Search for the cell housing the specified text and yield its (X, Y) center coordinate. 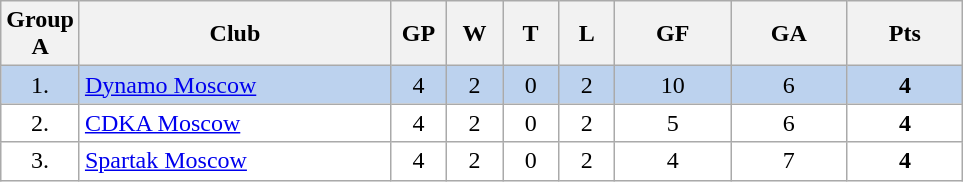
5 (673, 123)
GF (673, 34)
1. (40, 85)
GA (789, 34)
CDKA Moscow (234, 123)
Dynamo Moscow (234, 85)
Group A (40, 34)
Spartak Moscow (234, 161)
GP (418, 34)
2. (40, 123)
Club (234, 34)
W (475, 34)
3. (40, 161)
T (531, 34)
7 (789, 161)
10 (673, 85)
Pts (905, 34)
L (587, 34)
